Extract the [x, y] coordinate from the center of the cell holding the provided text.  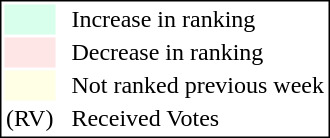
Received Votes [198, 119]
Increase in ranking [198, 19]
(RV) [29, 119]
Decrease in ranking [198, 53]
Not ranked previous week [198, 85]
